Identify which cell holds the provided text, then report its [x, y] central coordinate. 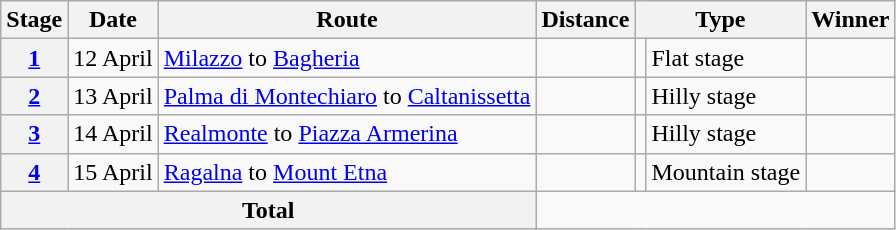
Realmonte to Piazza Armerina [347, 134]
12 April [113, 58]
1 [34, 58]
Distance [586, 20]
Flat stage [726, 58]
Route [347, 20]
Date [113, 20]
14 April [113, 134]
Winner [850, 20]
15 April [113, 172]
Stage [34, 20]
Type [720, 20]
Palma di Montechiaro to Caltanissetta [347, 96]
3 [34, 134]
Milazzo to Bagheria [347, 58]
Total [268, 210]
13 April [113, 96]
4 [34, 172]
Ragalna to Mount Etna [347, 172]
2 [34, 96]
Mountain stage [726, 172]
